Find where the given text appears and provide that cell's center as (X, Y) coordinate. 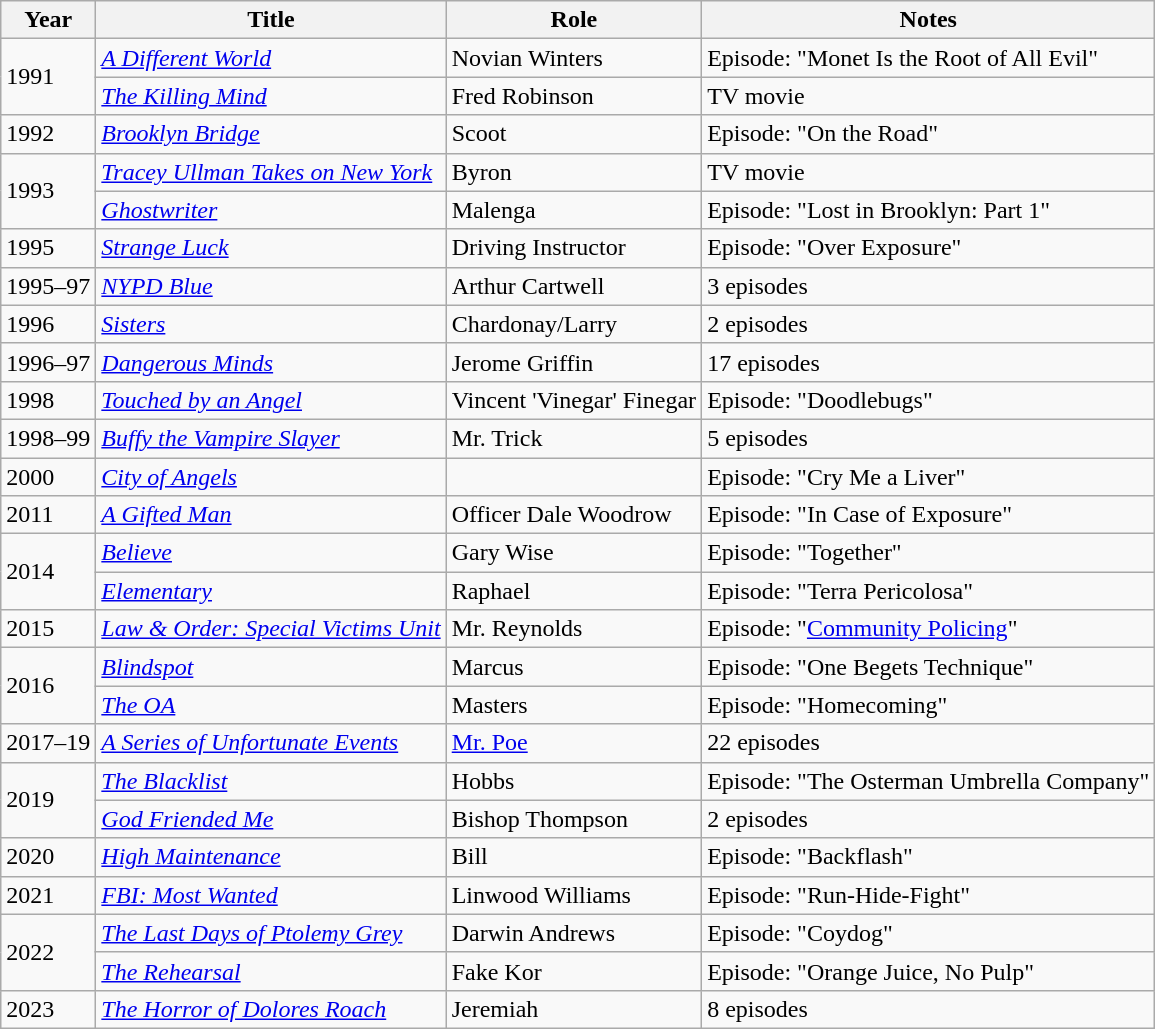
1998–99 (48, 438)
1992 (48, 134)
Episode: "One Begets Technique" (928, 667)
1996 (48, 324)
Episode: "Doodlebugs" (928, 400)
Arthur Cartwell (574, 286)
Episode: "Orange Juice, No Pulp" (928, 971)
The Horror of Dolores Roach (271, 1009)
Hobbs (574, 781)
Buffy the Vampire Slayer (271, 438)
Law & Order: Special Victims Unit (271, 629)
2014 (48, 572)
1991 (48, 77)
Role (574, 20)
Episode: "Run-Hide-Fight" (928, 895)
Fred Robinson (574, 96)
17 episodes (928, 362)
2015 (48, 629)
1998 (48, 400)
Blindspot (271, 667)
5 episodes (928, 438)
Episode: "Community Policing" (928, 629)
City of Angels (271, 477)
The Blacklist (271, 781)
2023 (48, 1009)
Vincent 'Vinegar' Finegar (574, 400)
Year (48, 20)
Masters (574, 705)
A Gifted Man (271, 515)
22 episodes (928, 743)
Brooklyn Bridge (271, 134)
Episode: "Cry Me a Liver" (928, 477)
Novian Winters (574, 58)
Officer Dale Woodrow (574, 515)
2022 (48, 952)
Episode: "In Case of Exposure" (928, 515)
1995–97 (48, 286)
2020 (48, 857)
Tracey Ullman Takes on New York (271, 172)
8 episodes (928, 1009)
Elementary (271, 591)
The Rehearsal (271, 971)
Episode: "Over Exposure" (928, 248)
Byron (574, 172)
2021 (48, 895)
1995 (48, 248)
Episode: "Backflash" (928, 857)
Bill (574, 857)
A Series of Unfortunate Events (271, 743)
Episode: "Coydog" (928, 933)
3 episodes (928, 286)
1993 (48, 191)
Marcus (574, 667)
Gary Wise (574, 553)
The Last Days of Ptolemy Grey (271, 933)
Episode: "Homecoming" (928, 705)
Dangerous Minds (271, 362)
Strange Luck (271, 248)
Episode: "Monet Is the Root of All Evil" (928, 58)
Fake Kor (574, 971)
Jerome Griffin (574, 362)
Chardonay/Larry (574, 324)
Title (271, 20)
Mr. Poe (574, 743)
Believe (271, 553)
Ghostwriter (271, 210)
1996–97 (48, 362)
Jeremiah (574, 1009)
FBI: Most Wanted (271, 895)
Mr. Reynolds (574, 629)
High Maintenance (271, 857)
2017–19 (48, 743)
Raphael (574, 591)
2019 (48, 800)
Driving Instructor (574, 248)
Notes (928, 20)
Darwin Andrews (574, 933)
Bishop Thompson (574, 819)
Episode: "The Osterman Umbrella Company" (928, 781)
Linwood Williams (574, 895)
The OA (271, 705)
Touched by an Angel (271, 400)
Sisters (271, 324)
2000 (48, 477)
God Friended Me (271, 819)
Episode: "On the Road" (928, 134)
A Different World (271, 58)
Scoot (574, 134)
2016 (48, 686)
Mr. Trick (574, 438)
Malenga (574, 210)
NYPD Blue (271, 286)
Episode: "Terra Pericolosa" (928, 591)
2011 (48, 515)
Episode: "Lost in Brooklyn: Part 1" (928, 210)
The Killing Mind (271, 96)
Episode: "Together" (928, 553)
